Extract the (X, Y) coordinate from the center of the cell holding the provided text.  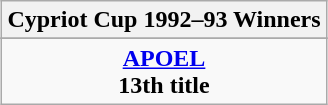
APOEL13th title (164, 72)
Cypriot Cup 1992–93 Winners (164, 20)
